Return (x, y) of the center of cell containing provided text 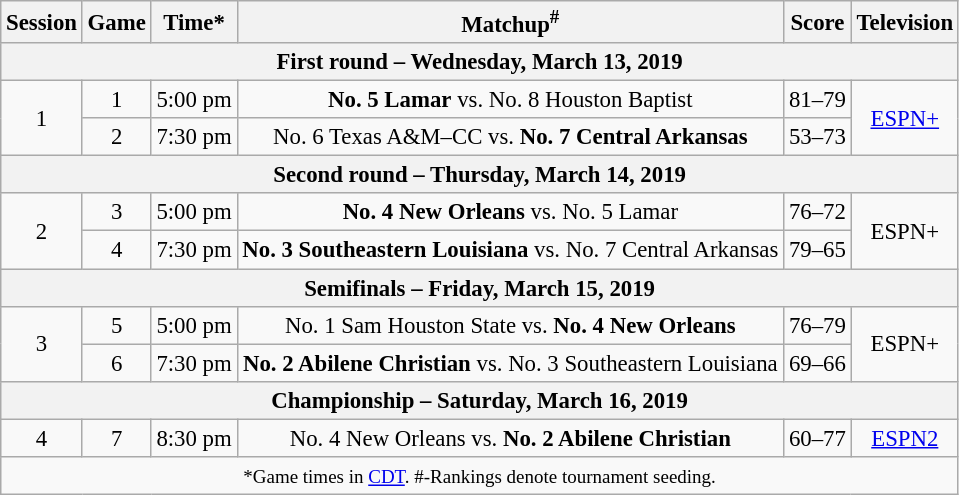
ESPN2 (904, 438)
Game (116, 22)
81–79 (818, 100)
79–65 (818, 250)
60–77 (818, 438)
6 (116, 363)
76–72 (818, 213)
No. 3 Southeastern Louisiana vs. No. 7 Central Arkansas (510, 250)
No. 4 New Orleans vs. No. 2 Abilene Christian (510, 438)
Semifinals – Friday, March 15, 2019 (480, 288)
Second round – Thursday, March 14, 2019 (480, 175)
Matchup# (510, 22)
Television (904, 22)
No. 5 Lamar vs. No. 8 Houston Baptist (510, 100)
Score (818, 22)
Session (42, 22)
No. 4 New Orleans vs. No. 5 Lamar (510, 213)
53–73 (818, 137)
No. 1 Sam Houston State vs. No. 4 New Orleans (510, 325)
7 (116, 438)
*Game times in CDT. #-Rankings denote tournament seeding. (480, 476)
No. 2 Abilene Christian vs. No. 3 Southeastern Louisiana (510, 363)
Championship – Saturday, March 16, 2019 (480, 400)
69–66 (818, 363)
76–79 (818, 325)
8:30 pm (194, 438)
No. 6 Texas A&M–CC vs. No. 7 Central Arkansas (510, 137)
Time* (194, 22)
First round – Wednesday, March 13, 2019 (480, 62)
5 (116, 325)
